From the cell containing the given text, extract its center point as (X, Y) coordinate. 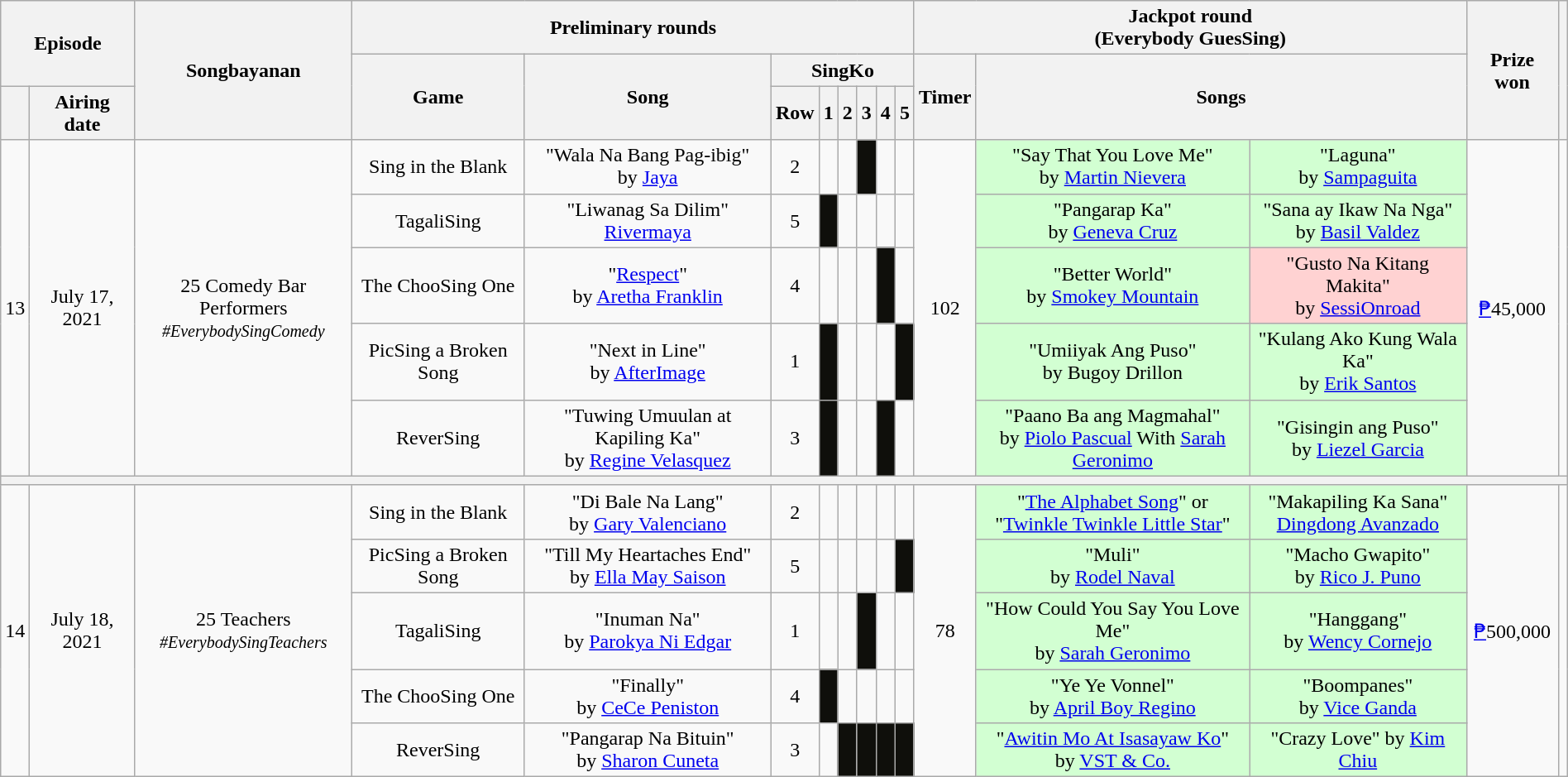
"Macho Gwapito"by Rico J. Puno (1358, 566)
"Paano Ba ang Magmahal"by Piolo Pascual With Sarah Geronimo (1113, 438)
"Di Bale Na Lang"by Gary Valenciano (648, 511)
"Better World"by Smokey Mountain (1113, 285)
Songs (1221, 98)
"Tuwing Umuulan at Kapiling Ka"by Regine Velasquez (648, 438)
Song (648, 98)
Airing date (83, 113)
"Sana ay Ikaw Na Nga"by Basil Valdez (1358, 220)
Game (438, 98)
"Say That You Love Me"by Martin Nievera (1113, 167)
25 Comedy Bar Performers#EverybodySingComedy (243, 308)
"Respect"by Aretha Franklin (648, 285)
"Crazy Love" by Kim Chiu (1358, 750)
"Makapiling Ka Sana"Dingdong Avanzado (1358, 511)
₱500,000 (1512, 631)
"Gisingin ang Puso"by Liezel Garcia (1358, 438)
Preliminary rounds (633, 28)
"Kulang Ako Kung Wala Ka"by Erik Santos (1358, 362)
"Finally"by CeCe Peniston (648, 695)
"Inuman Na"by Parokya Ni Edgar (648, 631)
78 (944, 631)
13 (15, 308)
14 (15, 631)
102 (944, 308)
"Hanggang"by Wency Cornejo (1358, 631)
Timer (944, 98)
"Awitin Mo At Isasayaw Ko"by VST & Co. (1113, 750)
Row (795, 113)
₱45,000 (1512, 308)
"Wala Na Bang Pag-ibig"by Jaya (648, 167)
"Muli"by Rodel Naval (1113, 566)
"Ye Ye Vonnel"by April Boy Regino (1113, 695)
Jackpot round(Everybody GuesSing) (1190, 28)
"Gusto Na Kitang Makita"by SessiOnroad (1358, 285)
Songbayanan (243, 70)
Prize won (1512, 70)
Episode (68, 43)
July 17, 2021 (83, 308)
SingKo (842, 70)
25 Teachers#EverybodySingTeachers (243, 631)
"Liwanag Sa Dilim"Rivermaya (648, 220)
"Till My Heartaches End"by Ella May Saison (648, 566)
"Laguna"by Sampaguita (1358, 167)
"Umiiyak Ang Puso"by Bugoy Drillon (1113, 362)
"Boompanes"by Vice Ganda (1358, 695)
"Pangarap Na Bituin"by Sharon Cuneta (648, 750)
"How Could You Say You Love Me"by Sarah Geronimo (1113, 631)
"Next in Line"by AfterImage (648, 362)
"The Alphabet Song" or"Twinkle Twinkle Little Star" (1113, 511)
July 18, 2021 (83, 631)
"Pangarap Ka"by Geneva Cruz (1113, 220)
